Output the [x, y] coordinate of the center of the cell containing the given text.  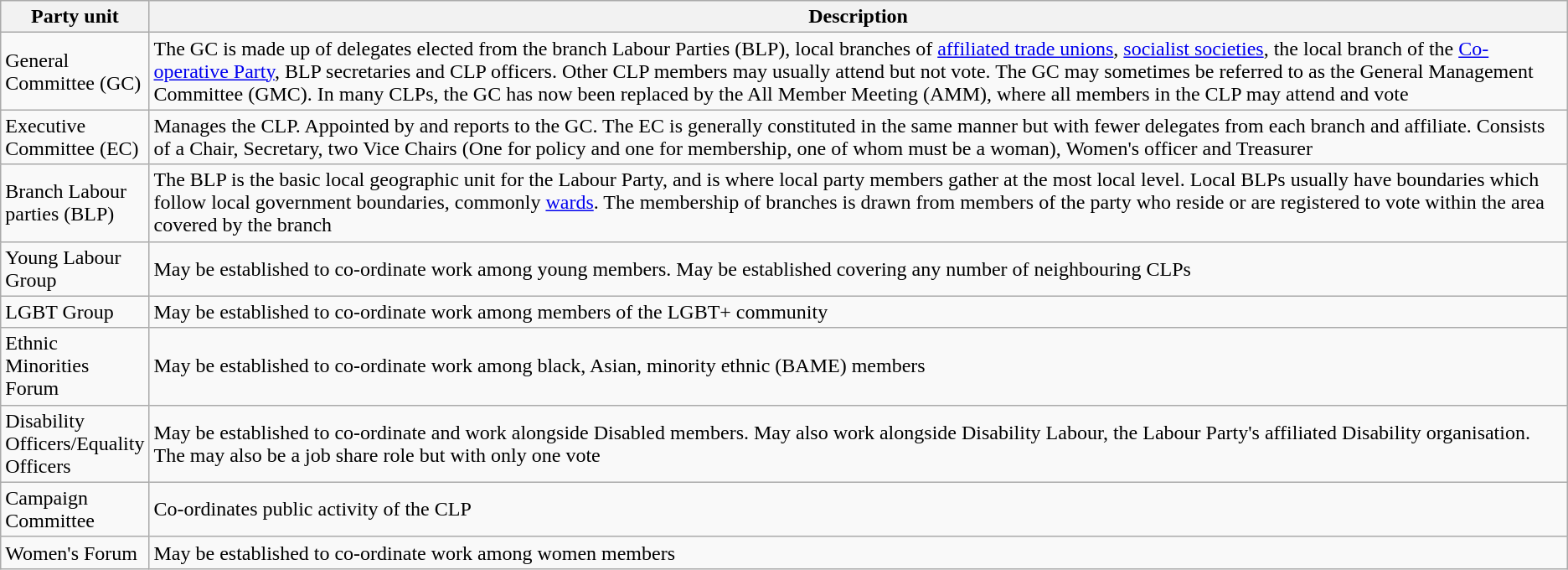
General Committee (GC) [75, 71]
Ethnic Minorities Forum [75, 366]
Campaign Committee [75, 510]
Young Labour Group [75, 268]
Branch Labour parties (BLP) [75, 203]
Description [858, 17]
May be established to co-ordinate work among young members. May be established covering any number of neighbouring CLPs [858, 268]
May be established to co-ordinate work among black, Asian, minority ethnic (BAME) members [858, 366]
Disability Officers/Equality Officers [75, 443]
Co-ordinates public activity of the CLP [858, 510]
May be established to co-ordinate work among women members [858, 552]
LGBT Group [75, 312]
May be established to co-ordinate work among members of the LGBT+ community [858, 312]
Executive Committee (EC) [75, 137]
Women's Forum [75, 552]
Party unit [75, 17]
